Provide the (X, Y) coordinate of the cell's center where the given text is located.  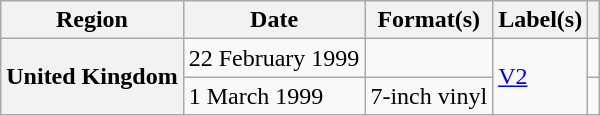
Format(s) (429, 20)
1 March 1999 (274, 96)
Region (92, 20)
Label(s) (540, 20)
V2 (540, 77)
7-inch vinyl (429, 96)
Date (274, 20)
United Kingdom (92, 77)
22 February 1999 (274, 58)
